Determine the [X, Y] coordinate at the center of the cell enclosing the given text.  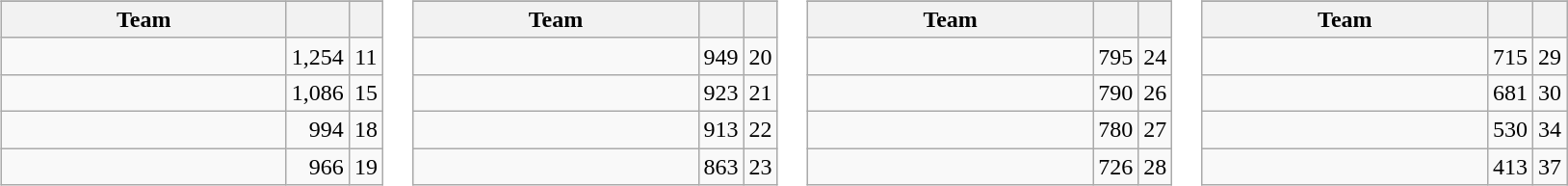
15 [366, 93]
21 [761, 93]
949 [720, 56]
913 [720, 129]
27 [1156, 129]
1,254 [318, 56]
30 [1549, 93]
530 [1510, 129]
29 [1549, 56]
780 [1115, 129]
37 [1549, 167]
715 [1510, 56]
923 [720, 93]
795 [1115, 56]
413 [1510, 167]
726 [1115, 167]
23 [761, 167]
994 [318, 129]
20 [761, 56]
26 [1156, 93]
22 [761, 129]
28 [1156, 167]
11 [366, 56]
790 [1115, 93]
24 [1156, 56]
1,086 [318, 93]
966 [318, 167]
19 [366, 167]
18 [366, 129]
681 [1510, 93]
34 [1549, 129]
863 [720, 167]
